Extract the (x, y) coordinate from the center of the cell holding the provided text.  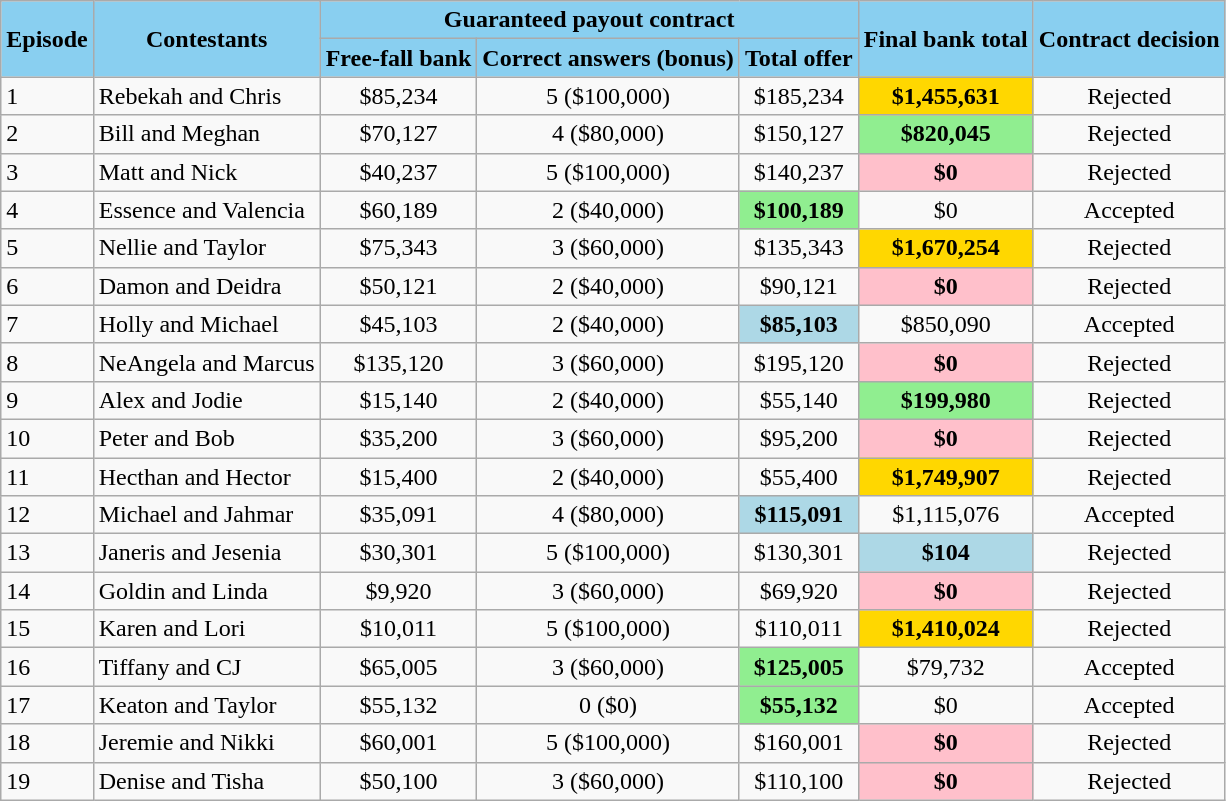
0 ($0) (608, 705)
13 (47, 553)
$45,103 (398, 324)
Holly and Michael (206, 324)
Essence and Valencia (206, 210)
7 (47, 324)
$65,005 (398, 667)
$104 (946, 553)
$70,127 (398, 134)
Guaranteed payout contract (589, 20)
$135,343 (798, 248)
Hecthan and Hector (206, 477)
Alex and Jodie (206, 400)
$90,121 (798, 286)
$85,234 (398, 96)
$79,732 (946, 667)
$820,045 (946, 134)
Bill and Meghan (206, 134)
$110,011 (798, 629)
Total offer (798, 58)
$40,237 (398, 172)
$195,120 (798, 362)
$130,301 (798, 553)
Jeremie and Nikki (206, 743)
$850,090 (946, 324)
$15,400 (398, 477)
$50,121 (398, 286)
6 (47, 286)
Free-fall bank (398, 58)
11 (47, 477)
Tiffany and CJ (206, 667)
Correct answers (bonus) (608, 58)
$1,670,254 (946, 248)
$115,091 (798, 515)
17 (47, 705)
$185,234 (798, 96)
$1,410,024 (946, 629)
$60,189 (398, 210)
$55,140 (798, 400)
Denise and Tisha (206, 781)
$199,980 (946, 400)
Final bank total (946, 39)
$15,140 (398, 400)
Nellie and Taylor (206, 248)
Karen and Lori (206, 629)
$30,301 (398, 553)
$60,001 (398, 743)
10 (47, 438)
Keaton and Taylor (206, 705)
$125,005 (798, 667)
Contestants (206, 39)
$9,920 (398, 591)
18 (47, 743)
19 (47, 781)
Michael and Jahmar (206, 515)
9 (47, 400)
$1,115,076 (946, 515)
Contract decision (1129, 39)
3 (47, 172)
NeAngela and Marcus (206, 362)
$35,091 (398, 515)
14 (47, 591)
$75,343 (398, 248)
12 (47, 515)
$135,120 (398, 362)
$10,011 (398, 629)
1 (47, 96)
$35,200 (398, 438)
$110,100 (798, 781)
Rebekah and Chris (206, 96)
Episode (47, 39)
$1,455,631 (946, 96)
$1,749,907 (946, 477)
15 (47, 629)
Janeris and Jesenia (206, 553)
16 (47, 667)
Peter and Bob (206, 438)
Goldin and Linda (206, 591)
8 (47, 362)
$55,400 (798, 477)
Damon and Deidra (206, 286)
5 (47, 248)
$100,189 (798, 210)
$95,200 (798, 438)
$50,100 (398, 781)
4 (47, 210)
$85,103 (798, 324)
Matt and Nick (206, 172)
$140,237 (798, 172)
$160,001 (798, 743)
2 (47, 134)
$150,127 (798, 134)
$69,920 (798, 591)
